Scan for the cell matching the given text and deliver its [x, y] coordinate at center. 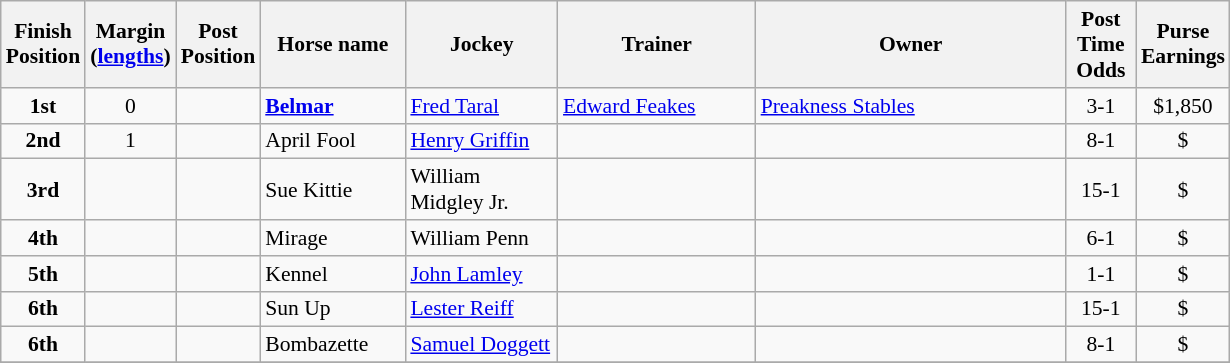
0 [130, 106]
1 [130, 141]
Edward Feakes [657, 106]
4th [43, 238]
5th [43, 274]
Trainer [657, 44]
Mirage [332, 238]
William Midgley Jr. [482, 190]
Jockey [482, 44]
Sue Kittie [332, 190]
Sun Up [332, 309]
6-1 [1101, 238]
1st [43, 106]
$1,850 [1183, 106]
PostPosition [218, 44]
1-1 [1101, 274]
Lester Reiff [482, 309]
3-1 [1101, 106]
Bombazette [332, 345]
PostTime Odds [1101, 44]
Henry Griffin [482, 141]
April Fool [332, 141]
William Penn [482, 238]
Horse name [332, 44]
Finish Position [43, 44]
Margin (lengths) [130, 44]
Owner [911, 44]
Preakness Stables [911, 106]
PurseEarnings [1183, 44]
Samuel Doggett [482, 345]
Fred Taral [482, 106]
John Lamley [482, 274]
Belmar [332, 106]
3rd [43, 190]
Kennel [332, 274]
2nd [43, 141]
